Find where the given text appears and provide that cell's center as [x, y] coordinate. 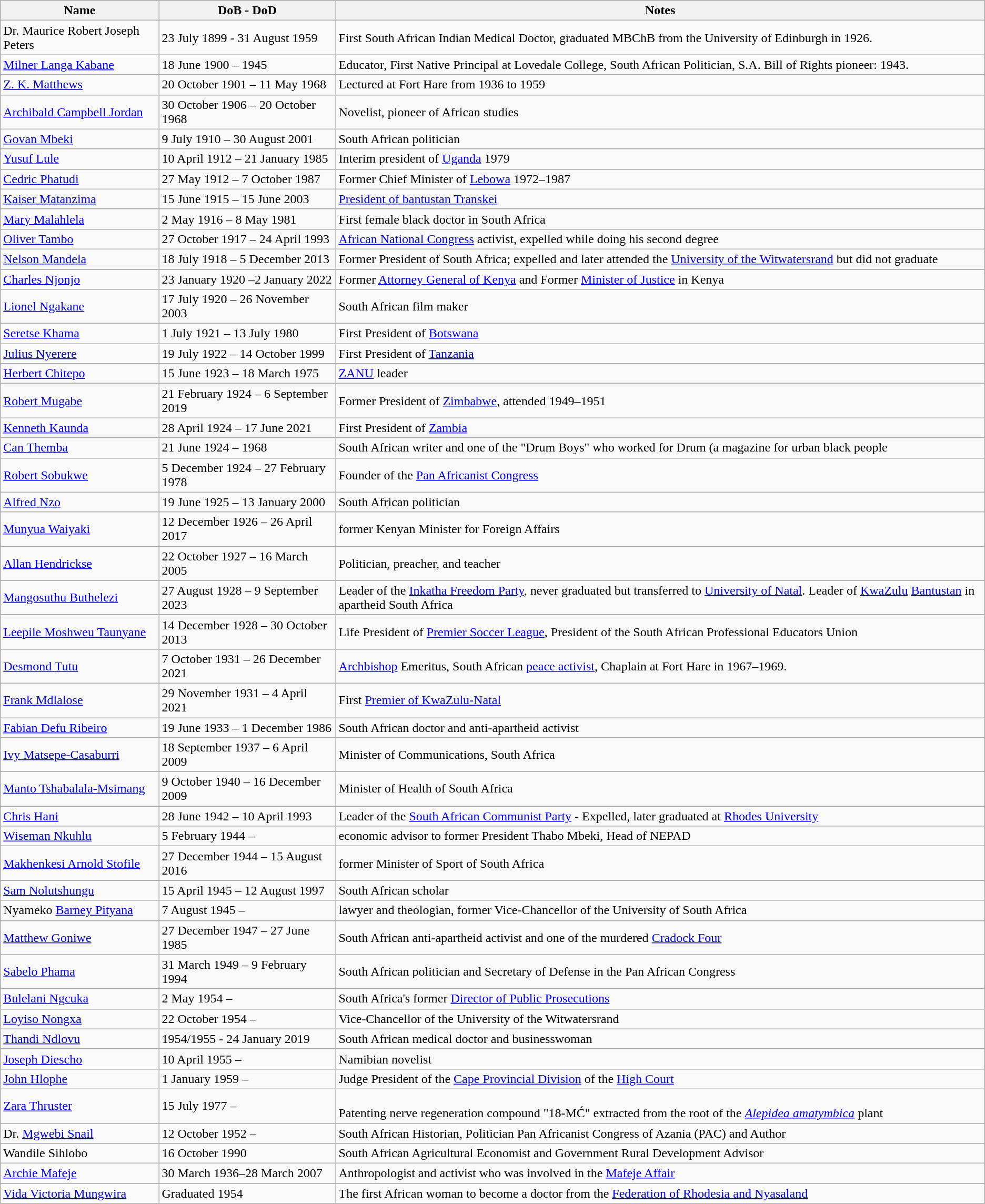
22 October 1927 – 16 March 2005 [247, 563]
Herbert Chitepo [80, 374]
Chris Hani [80, 816]
Minister of Health of South Africa [660, 789]
Archbishop Emeritus, South African peace activist, Chaplain at Fort Hare in 1967–1969. [660, 666]
South African doctor and anti-apartheid activist [660, 728]
Fabian Defu Ribeiro [80, 728]
18 September 1937 – 6 April 2009 [247, 755]
9 July 1910 – 30 August 2001 [247, 139]
Vida Victoria Mungwira [80, 1193]
Lectured at Fort Hare from 1936 to 1959 [660, 85]
12 December 1926 – 26 April 2017 [247, 529]
Bulelani Ngcuka [80, 999]
1 January 1959 – [247, 1079]
Politician, preacher, and teacher [660, 563]
22 October 1954 – [247, 1019]
Joseph Diescho [80, 1059]
South African Agricultural Economist and Government Rural Development Advisor [660, 1153]
Wandile Sihlobo [80, 1153]
former Kenyan Minister for Foreign Affairs [660, 529]
Former Attorney General of Kenya and Former Minister of Justice in Kenya [660, 279]
South African anti-apartheid activist and one of the murdered Cradock Four [660, 938]
Can Themba [80, 448]
20 October 1901 – 11 May 1968 [247, 85]
Former President of Zimbabwe, attended 1949–1951 [660, 401]
DoB - DoD [247, 11]
South Africa's former Director of Public Prosecutions [660, 999]
21 June 1924 – 1968 [247, 448]
Wiseman Nkuhlu [80, 836]
Milner Langa Kabane [80, 65]
Dr. Maurice Robert Joseph Peters [80, 38]
South African scholar [660, 890]
Founder of the Pan Africanist Congress [660, 475]
2 May 1916 – 8 May 1981 [247, 219]
14 December 1928 – 30 October 2013 [247, 631]
Munyua Waiyaki [80, 529]
Cedric Phatudi [80, 179]
30 March 1936–28 March 2007 [247, 1173]
First female black doctor in South Africa [660, 219]
Life President of Premier Soccer League, President of the South African Professional Educators Union [660, 631]
President of bantustan Transkei [660, 199]
27 May 1912 – 7 October 1987 [247, 179]
5 December 1924 – 27 February 1978 [247, 475]
Z. K. Matthews [80, 85]
Namibian novelist [660, 1059]
17 July 1920 – 26 November 2003 [247, 306]
ZANU leader [660, 374]
Former Chief Minister of Lebowa 1972–1987 [660, 179]
Judge President of the Cape Provincial Division of the High Court [660, 1079]
Former President of South Africa; expelled and later attended the University of the Witwatersrand but did not graduate [660, 259]
Leader of the South African Communist Party - Expelled, later graduated at Rhodes University [660, 816]
South African Historian, Politician Pan Africanist Congress of Azania (PAC) and Author [660, 1133]
Kenneth Kaunda [80, 428]
Notes [660, 11]
Yusuf Lule [80, 159]
Graduated 1954 [247, 1193]
Frank Mdlalose [80, 700]
Robert Sobukwe [80, 475]
15 July 1977 – [247, 1106]
15 June 1923 – 18 March 1975 [247, 374]
27 October 1917 – 24 April 1993 [247, 239]
Loyiso Nongxa [80, 1019]
Minister of Communications, South Africa [660, 755]
Leepile Moshweu Taunyane [80, 631]
Charles Njonjo [80, 279]
10 April 1912 – 21 January 1985 [247, 159]
19 June 1933 – 1 December 1986 [247, 728]
Govan Mbeki [80, 139]
African National Congress activist, expelled while doing his second degree [660, 239]
former Minister of Sport of South Africa [660, 863]
Leader of the Inkatha Freedom Party, never graduated but transferred to University of Natal. Leader of KwaZulu Bantustan in apartheid South Africa [660, 598]
1 July 1921 – 13 July 1980 [247, 334]
Julius Nyerere [80, 354]
First President of Zambia [660, 428]
9 October 1940 – 16 December 2009 [247, 789]
12 October 1952 – [247, 1133]
28 June 1942 – 10 April 1993 [247, 816]
27 December 1944 – 15 August 2016 [247, 863]
18 June 1900 – 1945 [247, 65]
First Premier of KwaZulu-Natal [660, 700]
2 May 1954 – [247, 999]
Ivy Matsepe-Casaburri [80, 755]
23 January 1920 –2 January 2022 [247, 279]
Vice-Chancellor of the University of the Witwatersrand [660, 1019]
Seretse Khama [80, 334]
Thandi Ndlovu [80, 1039]
The first African woman to become a doctor from the Federation of Rhodesia and Nyasaland [660, 1193]
John Hlophe [80, 1079]
Name [80, 11]
18 July 1918 – 5 December 2013 [247, 259]
South African medical doctor and businesswoman [660, 1039]
Novelist, pioneer of African studies [660, 112]
Sabelo Phama [80, 971]
30 October 1906 – 20 October 1968 [247, 112]
economic advisor to former President Thabo Mbeki, Head of NEPAD [660, 836]
19 July 1922 – 14 October 1999 [247, 354]
Oliver Tambo [80, 239]
Matthew Goniwe [80, 938]
Nyameko Barney Pityana [80, 910]
27 December 1947 – 27 June 1985 [247, 938]
15 June 1915 – 15 June 2003 [247, 199]
Sam Nolutshungu [80, 890]
Nelson Mandela [80, 259]
16 October 1990 [247, 1153]
29 November 1931 – 4 April 2021 [247, 700]
Manto Tshabalala-Msimang [80, 789]
Allan Hendrickse [80, 563]
21 February 1924 – 6 September 2019 [247, 401]
Educator, First Native Principal at Lovedale College, South African Politician, S.A. Bill of Rights pioneer: 1943. [660, 65]
First South African Indian Medical Doctor, graduated MBChB from the University of Edinburgh in 1926. [660, 38]
South African politician and Secretary of Defense in the Pan African Congress [660, 971]
5 February 1944 – [247, 836]
Kaiser Matanzima [80, 199]
Robert Mugabe [80, 401]
27 August 1928 – 9 September 2023 [247, 598]
31 March 1949 – 9 February 1994 [247, 971]
Archibald Campbell Jordan [80, 112]
Anthropologist and activist who was involved in the Mafeje Affair [660, 1173]
Makhenkesi Arnold Stofile [80, 863]
Interim president of Uganda 1979 [660, 159]
7 August 1945 – [247, 910]
Zara Thruster [80, 1106]
15 April 1945 – 12 August 1997 [247, 890]
South African film maker [660, 306]
19 June 1925 – 13 January 2000 [247, 502]
Mangosuthu Buthelezi [80, 598]
South African writer and one of the "Drum Boys" who worked for Drum (a magazine for urban black people [660, 448]
Archie Mafeje [80, 1173]
1954/1955 - 24 January 2019 [247, 1039]
23 July 1899 - 31 August 1959 [247, 38]
First President of Tanzania [660, 354]
Patenting nerve regeneration compound "18-MĆ" extracted from the root of the Alepidea amatymbica plant [660, 1106]
Dr. Mgwebi Snail [80, 1133]
Desmond Tutu [80, 666]
Alfred Nzo [80, 502]
10 April 1955 – [247, 1059]
Mary Malahlela [80, 219]
28 April 1924 – 17 June 2021 [247, 428]
7 October 1931 – 26 December 2021 [247, 666]
lawyer and theologian, former Vice-Chancellor of the University of South Africa [660, 910]
Lionel Ngakane [80, 306]
First President of Botswana [660, 334]
